Determine the [X, Y] coordinate at the center of the cell enclosing the given text.  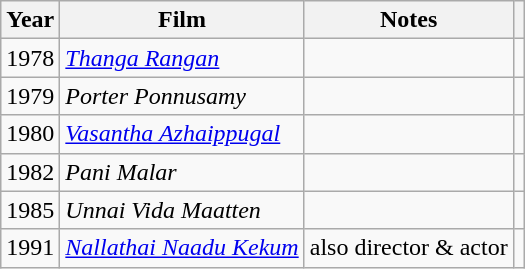
1982 [30, 172]
Vasantha Azhaippugal [182, 134]
Pani Malar [182, 172]
Unnai Vida Maatten [182, 210]
1980 [30, 134]
Nallathai Naadu Kekum [182, 248]
Year [30, 20]
Film [182, 20]
1991 [30, 248]
1978 [30, 58]
Thanga Rangan [182, 58]
Porter Ponnusamy [182, 96]
also director & actor [408, 248]
1985 [30, 210]
1979 [30, 96]
Notes [408, 20]
